Extract the [X, Y] coordinate from the center of the cell holding the provided text.  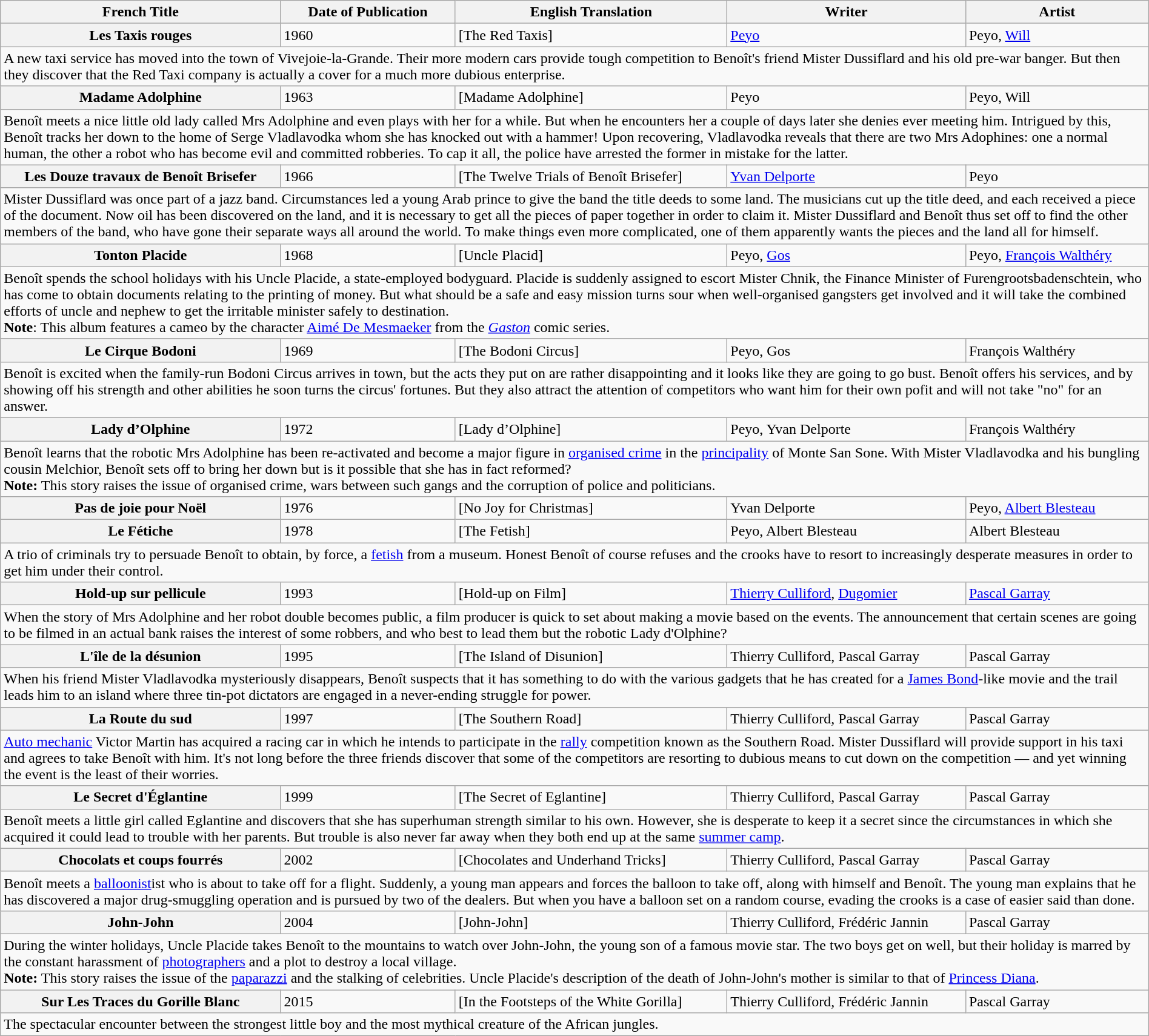
2002 [368, 860]
[In the Footsteps of the White Gorilla] [591, 1001]
1999 [368, 797]
1968 [368, 255]
La Route du sud [141, 719]
[Uncle Placid] [591, 255]
[Madame Adolphine] [591, 98]
[Lady d’Olphine] [591, 429]
[John-John] [591, 922]
Chocolats et coups fourrés [141, 860]
Date of Publication [368, 12]
Le Secret d'Églantine [141, 797]
Peyo, Yvan Delporte [847, 429]
Thierry Culliford, Dugomier [847, 594]
Hold-up sur pellicule [141, 594]
[The Fetish] [591, 531]
Albert Blesteau [1057, 531]
Le Fétiche [141, 531]
[Chocolates and Underhand Tricks] [591, 860]
Tonton Placide [141, 255]
Writer [847, 12]
[The Island of Disunion] [591, 656]
1969 [368, 350]
The spectacular encounter between the strongest little boy and the most mythical creature of the African jungles. [574, 1024]
[The Bodoni Circus] [591, 350]
1993 [368, 594]
English Translation [591, 12]
Peyo, François Walthéry [1057, 255]
Madame Adolphine [141, 98]
1978 [368, 531]
French Title [141, 12]
1963 [368, 98]
John-John [141, 922]
Artist [1057, 12]
Sur Les Traces du Gorille Blanc [141, 1001]
[Hold-up on Film] [591, 594]
1976 [368, 508]
Le Cirque Bodoni [141, 350]
Les Douze travaux de Benoît Brisefer [141, 176]
Les Taxis rouges [141, 35]
1995 [368, 656]
[No Joy for Christmas] [591, 508]
[The Red Taxis] [591, 35]
2015 [368, 1001]
2004 [368, 922]
[The Southern Road] [591, 719]
1960 [368, 35]
1966 [368, 176]
[The Secret of Eglantine] [591, 797]
1997 [368, 719]
Lady d’Olphine [141, 429]
1972 [368, 429]
L'île de la désunion [141, 656]
Pas de joie pour Noël [141, 508]
[The Twelve Trials of Benoît Brisefer] [591, 176]
